Scan for the cell matching the given text and deliver its [x, y] coordinate at center. 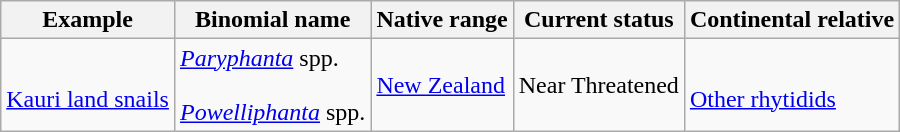
Near Threatened [598, 85]
Kauri land snails [88, 85]
Other rhytidids [792, 85]
Continental relative [792, 20]
Native range [442, 20]
New Zealand [442, 85]
Example [88, 20]
Current status [598, 20]
Paryphanta spp.Powelliphanta spp. [272, 85]
Binomial name [272, 20]
